For the text-containing cell, return its midpoint in (X, Y) coordinate format. 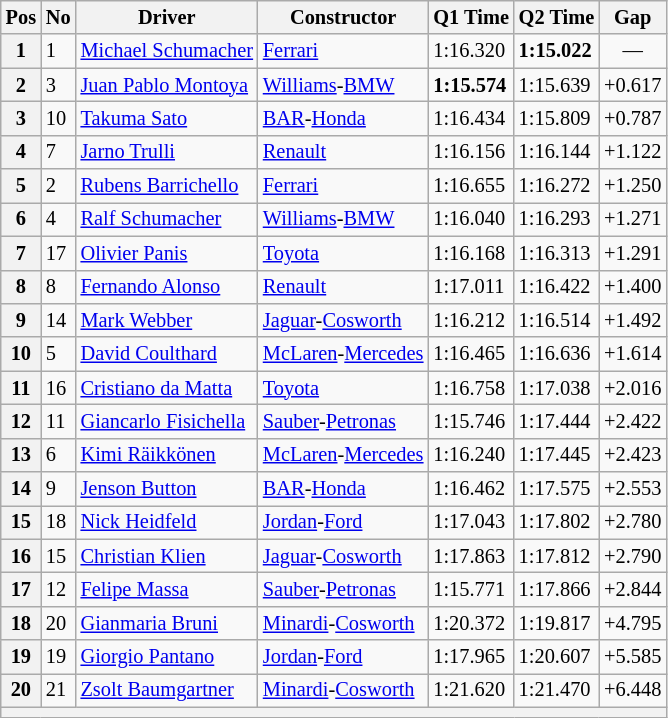
1:15.809 (556, 118)
Christian Klien (167, 556)
Nick Heidfeld (167, 522)
+1.250 (632, 186)
1:17.965 (470, 657)
1:16.655 (470, 186)
Michael Schumacher (167, 51)
+2.780 (632, 522)
+1.291 (632, 253)
+2.553 (632, 489)
1:17.863 (470, 556)
Kimi Räikkönen (167, 455)
1:16.434 (470, 118)
Juan Pablo Montoya (167, 85)
1:17.575 (556, 489)
1:16.462 (470, 489)
1:16.240 (470, 455)
1:15.639 (556, 85)
Takuma Sato (167, 118)
+1.614 (632, 354)
+1.122 (632, 152)
Zsolt Baumgartner (167, 690)
1:16.168 (470, 253)
1:20.372 (470, 623)
Q2 Time (556, 17)
1:17.043 (470, 522)
1:15.746 (470, 421)
1:17.444 (556, 421)
Jarno Trulli (167, 152)
+2.423 (632, 455)
+0.787 (632, 118)
Mark Webber (167, 320)
1:17.866 (556, 589)
Rubens Barrichello (167, 186)
1:21.470 (556, 690)
Giancarlo Fisichella (167, 421)
+5.585 (632, 657)
1:16.465 (470, 354)
Fernando Alonso (167, 287)
Cristiano da Matta (167, 388)
1:17.445 (556, 455)
+6.448 (632, 690)
1:16.320 (470, 51)
No (58, 17)
+2.844 (632, 589)
+2.790 (632, 556)
Ralf Schumacher (167, 219)
1:21.620 (470, 690)
— (632, 51)
1:15.771 (470, 589)
1:17.011 (470, 287)
1:16.293 (556, 219)
13 (21, 455)
Driver (167, 17)
+0.617 (632, 85)
1:16.156 (470, 152)
David Coulthard (167, 354)
Gap (632, 17)
+4.795 (632, 623)
1:16.636 (556, 354)
1:19.817 (556, 623)
Giorgio Pantano (167, 657)
1:17.038 (556, 388)
Jenson Button (167, 489)
Felipe Massa (167, 589)
1:16.758 (470, 388)
1:17.802 (556, 522)
+2.016 (632, 388)
Olivier Panis (167, 253)
1:16.212 (470, 320)
1:16.514 (556, 320)
1:16.040 (470, 219)
1:16.272 (556, 186)
1:17.812 (556, 556)
Q1 Time (470, 17)
Pos (21, 17)
1:16.313 (556, 253)
1:15.022 (556, 51)
21 (58, 690)
1:15.574 (470, 85)
1:20.607 (556, 657)
+1.271 (632, 219)
1:16.144 (556, 152)
Constructor (343, 17)
+1.492 (632, 320)
Gianmaria Bruni (167, 623)
+1.400 (632, 287)
+2.422 (632, 421)
1:16.422 (556, 287)
